Return the [x, y] coordinate for the center point of the cell that contains the specified text.  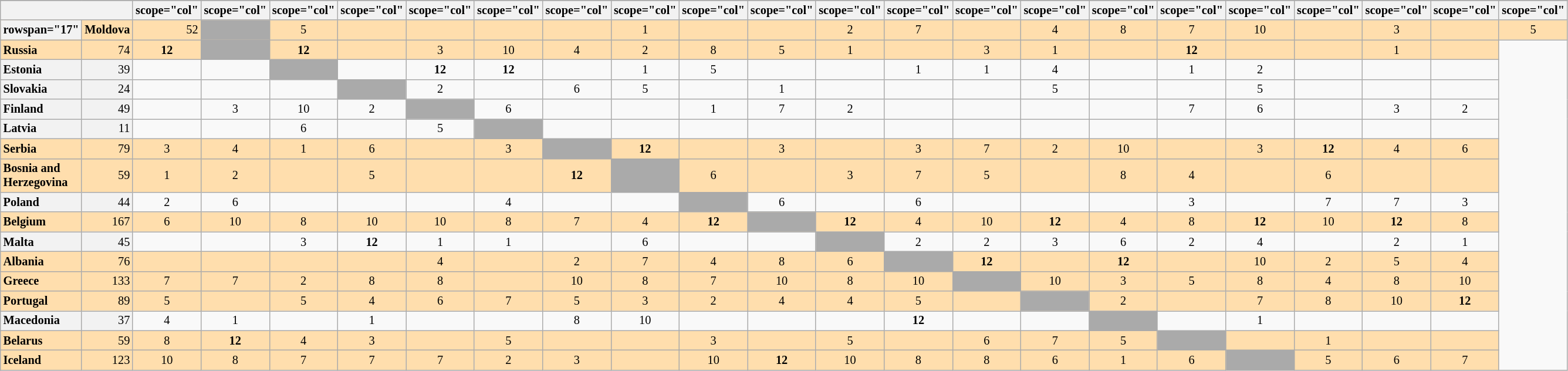
49 [107, 109]
Albania [41, 261]
89 [107, 301]
Belarus [41, 340]
44 [107, 202]
167 [107, 222]
Bosnia and Herzegovina [41, 176]
Belgium [41, 222]
Estonia [41, 69]
11 [107, 129]
Malta [41, 242]
39 [107, 69]
Slovakia [41, 89]
Portugal [41, 301]
45 [107, 242]
Moldova [107, 30]
133 [107, 281]
Russia [41, 50]
24 [107, 89]
79 [107, 149]
rowspan="17" [41, 30]
Greece [41, 281]
Poland [41, 202]
Iceland [41, 360]
52 [167, 30]
Macedonia [41, 321]
123 [107, 360]
Serbia [41, 149]
Finland [41, 109]
37 [107, 321]
74 [107, 50]
Latvia [41, 129]
76 [107, 261]
